Return the [x, y] coordinate for the center point of the cell that contains the specified text.  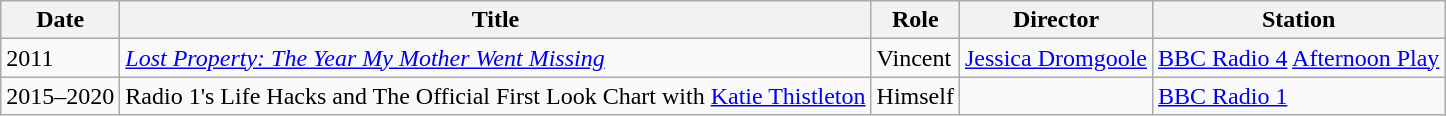
2015–2020 [60, 96]
Director [1056, 20]
BBC Radio 1 [1298, 96]
Station [1298, 20]
Jessica Dromgoole [1056, 58]
2011 [60, 58]
Vincent [915, 58]
BBC Radio 4 Afternoon Play [1298, 58]
Lost Property: The Year My Mother Went Missing [496, 58]
Role [915, 20]
Date [60, 20]
Radio 1's Life Hacks and The Official First Look Chart with Katie Thistleton [496, 96]
Himself [915, 96]
Title [496, 20]
